Locate the cell with the specified text and output its (X, Y) center coordinate. 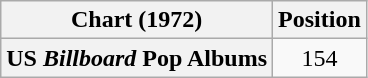
US Billboard Pop Albums (137, 58)
Position (320, 20)
Chart (1972) (137, 20)
154 (320, 58)
